Capture the cell that displays the provided text and extract its (x, y) central coordinate. 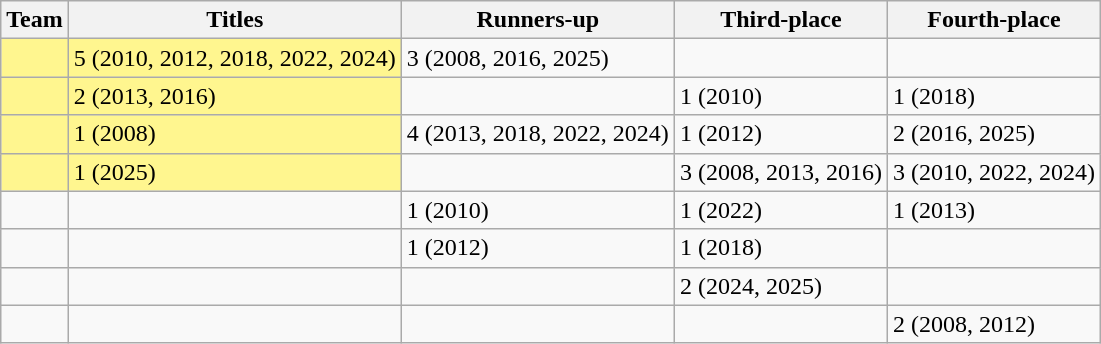
Fourth-place (994, 20)
4 (2013, 2018, 2022, 2024) (538, 134)
2 (2016, 2025) (994, 134)
2 (2008, 2012) (994, 324)
2 (2013, 2016) (234, 96)
Titles (234, 20)
3 (2008, 2013, 2016) (780, 172)
3 (2010, 2022, 2024) (994, 172)
2 (2024, 2025) (780, 286)
1 (2022) (780, 210)
1 (2008) (234, 134)
3 (2008, 2016, 2025) (538, 58)
Runners-up (538, 20)
1 (2013) (994, 210)
Team (35, 20)
5 (2010, 2012, 2018, 2022, 2024) (234, 58)
1 (2025) (234, 172)
Third-place (780, 20)
